Search for the cell housing the specified text and yield its (x, y) center coordinate. 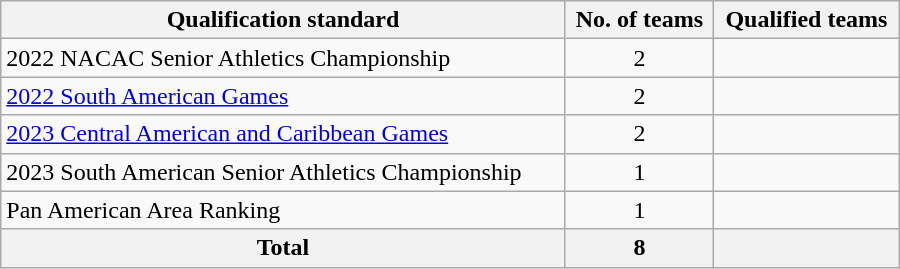
2023 Central American and Caribbean Games (283, 134)
Qualified teams (807, 20)
2022 South American Games (283, 96)
Qualification standard (283, 20)
2023 South American Senior Athletics Championship (283, 172)
Total (283, 248)
8 (639, 248)
Pan American Area Ranking (283, 210)
No. of teams (639, 20)
2022 NACAC Senior Athletics Championship (283, 58)
